From the cell containing the given text, extract its center point as (X, Y) coordinate. 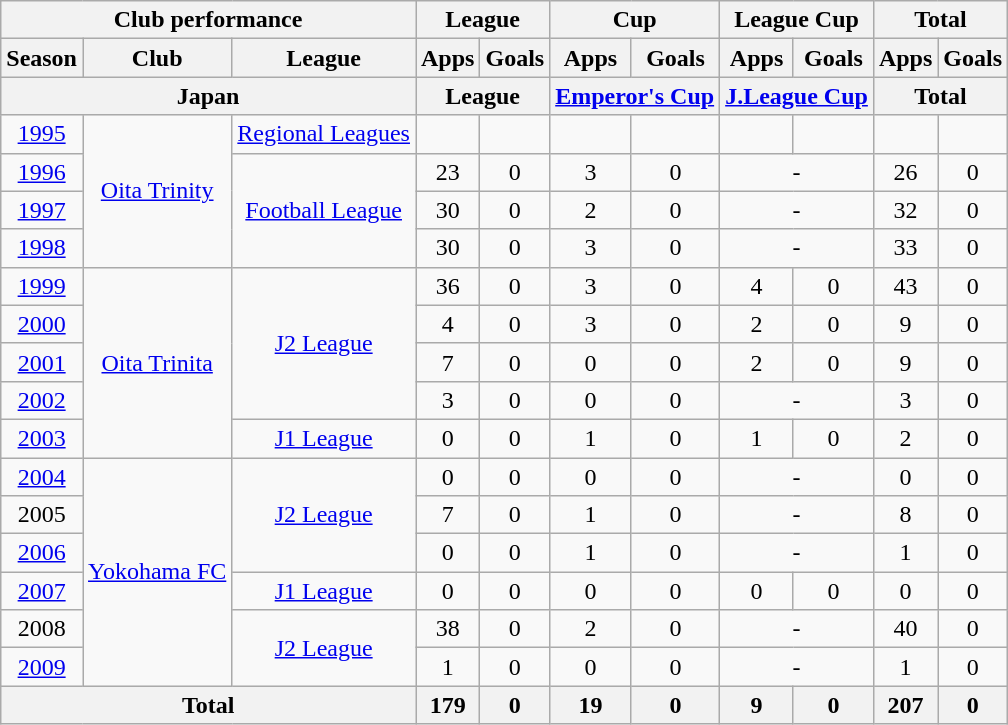
33 (905, 248)
1998 (42, 248)
26 (905, 172)
1995 (42, 134)
1996 (42, 172)
1999 (42, 286)
Emperor's Cup (635, 96)
38 (448, 629)
19 (591, 705)
Football League (324, 210)
Yokohama FC (156, 572)
2005 (42, 515)
2004 (42, 477)
Japan (208, 96)
Club (156, 58)
179 (448, 705)
Club performance (208, 20)
Cup (635, 20)
207 (905, 705)
23 (448, 172)
2009 (42, 667)
Regional Leagues (324, 134)
2001 (42, 362)
Season (42, 58)
2003 (42, 438)
2000 (42, 324)
League Cup (797, 20)
40 (905, 629)
Oita Trinita (156, 362)
2008 (42, 629)
2002 (42, 400)
Oita Trinity (156, 191)
2006 (42, 553)
36 (448, 286)
2007 (42, 591)
8 (905, 515)
1997 (42, 210)
J.League Cup (797, 96)
43 (905, 286)
32 (905, 210)
